Capture the cell that displays the provided text and extract its (x, y) central coordinate. 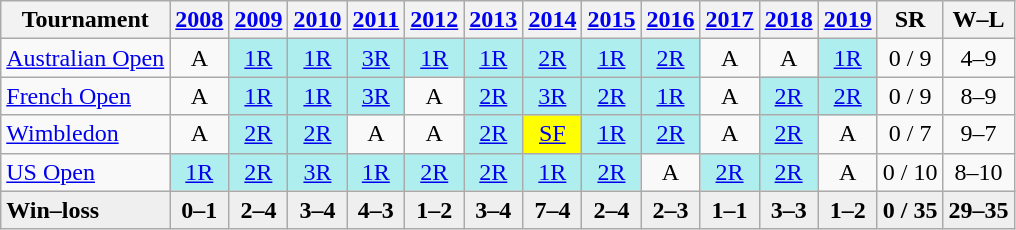
29–35 (978, 210)
3–3 (788, 210)
2018 (788, 20)
0 / 7 (910, 134)
Australian Open (86, 58)
7–4 (552, 210)
2011 (376, 20)
2016 (670, 20)
0 / 35 (910, 210)
US Open (86, 172)
8–10 (978, 172)
2017 (730, 20)
2019 (848, 20)
Wimbledon (86, 134)
8–9 (978, 96)
Tournament (86, 20)
2013 (494, 20)
2012 (434, 20)
2010 (318, 20)
SR (910, 20)
1–1 (730, 210)
4–3 (376, 210)
SF (552, 134)
9–7 (978, 134)
2014 (552, 20)
W–L (978, 20)
0 / 10 (910, 172)
2009 (258, 20)
4–9 (978, 58)
2015 (612, 20)
0–1 (200, 210)
French Open (86, 96)
Win–loss (86, 210)
2–3 (670, 210)
2008 (200, 20)
